Search for the cell housing the specified text and yield its [X, Y] center coordinate. 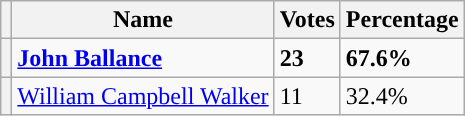
Percentage [402, 20]
John Ballance [143, 58]
Name [143, 20]
67.6% [402, 58]
11 [307, 96]
Votes [307, 20]
William Campbell Walker [143, 96]
23 [307, 58]
32.4% [402, 96]
